Find where the given text appears and provide that cell's center as [X, Y] coordinate. 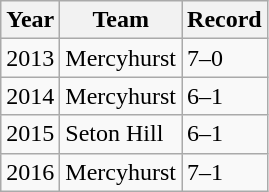
7–0 [225, 58]
2015 [30, 134]
2013 [30, 58]
Seton Hill [121, 134]
2014 [30, 96]
Record [225, 20]
Team [121, 20]
Year [30, 20]
7–1 [225, 172]
2016 [30, 172]
